Identify which cell holds the provided text, then report its [X, Y] central coordinate. 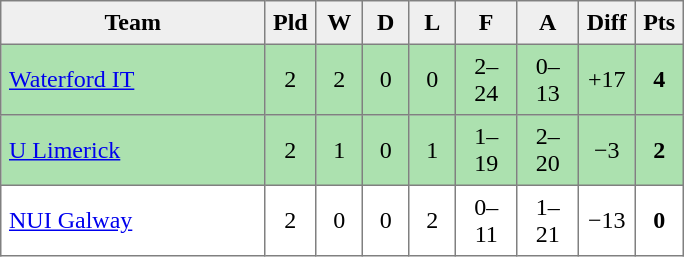
−3 [606, 150]
Diff [606, 23]
0–11 [486, 220]
A [548, 23]
Pts [659, 23]
U Limerick [133, 150]
NUI Galway [133, 220]
W [339, 23]
D [385, 23]
Pld [290, 23]
2–24 [486, 79]
0–13 [548, 79]
L [432, 23]
+17 [606, 79]
−13 [606, 220]
Team [133, 23]
4 [659, 79]
1–21 [548, 220]
F [486, 23]
Waterford IT [133, 79]
2–20 [548, 150]
1–19 [486, 150]
